Provide the (X, Y) coordinate of the cell's center where the given text is located.  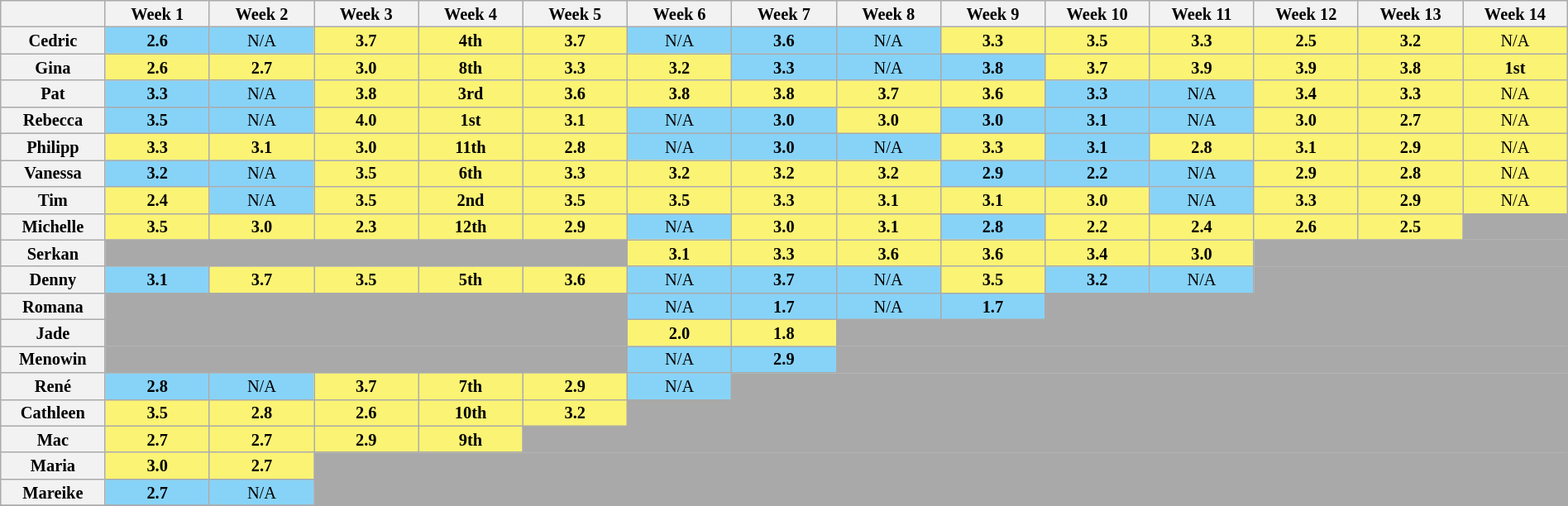
11th (471, 146)
8th (471, 67)
Week 6 (679, 13)
Mac (53, 439)
Week 12 (1306, 13)
Menowin (53, 359)
2.0 (679, 332)
Romana (53, 306)
Week 8 (888, 13)
10th (471, 413)
5th (471, 279)
4.0 (366, 120)
Cedric (53, 40)
Week 9 (992, 13)
René (53, 386)
Vanessa (53, 173)
Pat (53, 93)
3rd (471, 93)
12th (471, 227)
Mareike (53, 492)
Week 13 (1410, 13)
2nd (471, 199)
Week 1 (157, 13)
Rebecca (53, 120)
Week 11 (1202, 13)
Week 5 (575, 13)
Denny (53, 279)
Serkan (53, 253)
1.8 (784, 332)
6th (471, 173)
Jade (53, 332)
9th (471, 439)
Maria (53, 465)
Week 4 (471, 13)
4th (471, 40)
Week 7 (784, 13)
Week 3 (366, 13)
Week 14 (1515, 13)
Tim (53, 199)
Philipp (53, 146)
Week 2 (261, 13)
Gina (53, 67)
Cathleen (53, 413)
2.3 (366, 227)
Week 10 (1097, 13)
7th (471, 386)
Michelle (53, 227)
